Locate the cell with the specified text and output its (x, y) center coordinate. 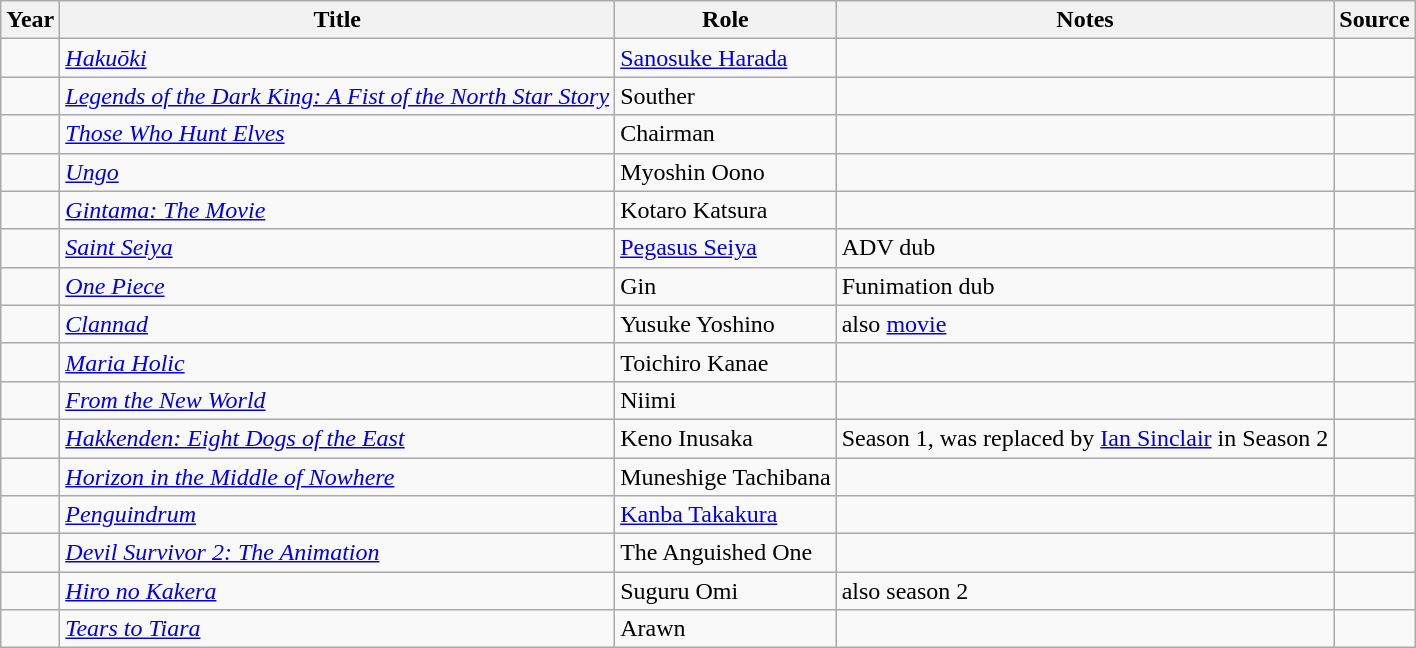
Ungo (338, 172)
Souther (726, 96)
Title (338, 20)
Niimi (726, 400)
Chairman (726, 134)
Notes (1085, 20)
Devil Survivor 2: The Animation (338, 553)
Funimation dub (1085, 286)
Hakkenden: Eight Dogs of the East (338, 438)
Gintama: The Movie (338, 210)
ADV dub (1085, 248)
Toichiro Kanae (726, 362)
Arawn (726, 629)
also season 2 (1085, 591)
Season 1, was replaced by Ian Sinclair in Season 2 (1085, 438)
One Piece (338, 286)
Hakuōki (338, 58)
Tears to Tiara (338, 629)
Yusuke Yoshino (726, 324)
Maria Holic (338, 362)
Myoshin Oono (726, 172)
Those Who Hunt Elves (338, 134)
Kanba Takakura (726, 515)
Horizon in the Middle of Nowhere (338, 477)
Hiro no Kakera (338, 591)
Saint Seiya (338, 248)
Keno Inusaka (726, 438)
Kotaro Katsura (726, 210)
Year (30, 20)
Suguru Omi (726, 591)
also movie (1085, 324)
Source (1374, 20)
Role (726, 20)
The Anguished One (726, 553)
From the New World (338, 400)
Legends of the Dark King: A Fist of the North Star Story (338, 96)
Gin (726, 286)
Penguindrum (338, 515)
Pegasus Seiya (726, 248)
Muneshige Tachibana (726, 477)
Sanosuke Harada (726, 58)
Clannad (338, 324)
